Return the [X, Y] coordinate for the center point of the cell that contains the specified text.  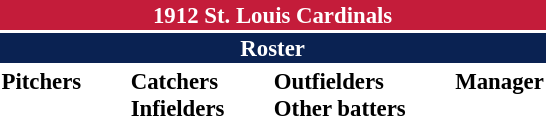
1912 St. Louis Cardinals [272, 15]
Roster [272, 48]
